Output the (x, y) coordinate of the center of the cell containing the given text.  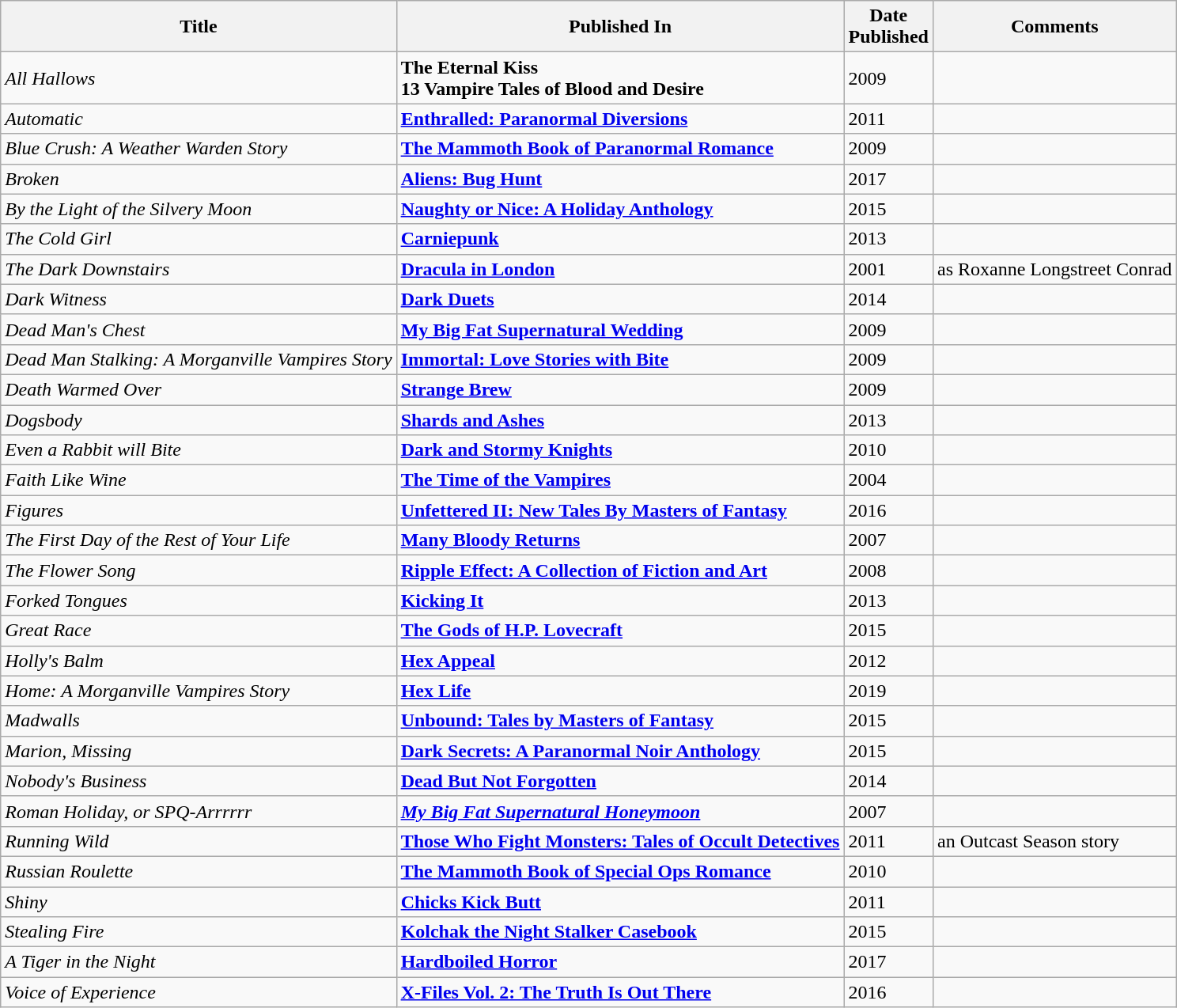
The Dark Downstairs (199, 269)
A Tiger in the Night (199, 962)
The Time of the Vampires (620, 480)
X-Files Vol. 2: The Truth Is Out There (620, 992)
Dark and Stormy Knights (620, 450)
Voice of Experience (199, 992)
Dark Witness (199, 299)
My Big Fat Supernatural Honeymoon (620, 811)
Dracula in London (620, 269)
Blue Crush: A Weather Warden Story (199, 149)
Great Race (199, 631)
Broken (199, 179)
Madwalls (199, 721)
The Cold Girl (199, 239)
Hardboiled Horror (620, 962)
2004 (888, 480)
Even a Rabbit will Bite (199, 450)
Ripple Effect: A Collection of Fiction and Art (620, 570)
Unbound: Tales by Masters of Fantasy (620, 721)
Shards and Ashes (620, 420)
The Gods of H.P. Lovecraft (620, 631)
Running Wild (199, 841)
Chicks Kick Butt (620, 901)
Roman Holiday, or SPQ-Arrrrrr (199, 811)
Nobody's Business (199, 781)
The Mammoth Book of Special Ops Romance (620, 871)
Dead But Not Forgotten (620, 781)
Carniepunk (620, 239)
The First Day of the Rest of Your Life (199, 540)
Automatic (199, 119)
Russian Roulette (199, 871)
DatePublished (888, 27)
Figures (199, 510)
Immortal: Love Stories with Bite (620, 359)
Unfettered II: New Tales By Masters of Fantasy (620, 510)
Forked Tongues (199, 601)
By the Light of the Silvery Moon (199, 209)
Shiny (199, 901)
Kolchak the Night Stalker Casebook (620, 932)
Home: A Morganville Vampires Story (199, 691)
Dogsbody (199, 420)
Dark Duets (620, 299)
Death Warmed Over (199, 389)
Title (199, 27)
as Roxanne Longstreet Conrad (1054, 269)
Published In (620, 27)
2012 (888, 661)
Dead Man Stalking: A Morganville Vampires Story (199, 359)
Hex Life (620, 691)
Faith Like Wine (199, 480)
Kicking It (620, 601)
The Eternal Kiss13 Vampire Tales of Blood and Desire (620, 78)
Dark Secrets: A Paranormal Noir Anthology (620, 751)
Hex Appeal (620, 661)
Aliens: Bug Hunt (620, 179)
Comments (1054, 27)
Dead Man's Chest (199, 329)
All Hallows (199, 78)
Naughty or Nice: A Holiday Anthology (620, 209)
The Flower Song (199, 570)
Enthralled: Paranormal Diversions (620, 119)
Stealing Fire (199, 932)
2008 (888, 570)
Marion, Missing (199, 751)
Holly's Balm (199, 661)
Many Bloody Returns (620, 540)
Those Who Fight Monsters: Tales of Occult Detectives (620, 841)
2001 (888, 269)
Strange Brew (620, 389)
My Big Fat Supernatural Wedding (620, 329)
an Outcast Season story (1054, 841)
2019 (888, 691)
The Mammoth Book of Paranormal Romance (620, 149)
